Pinpoint the cell where the given text exists, returning its [x, y] midpoint coordinate. 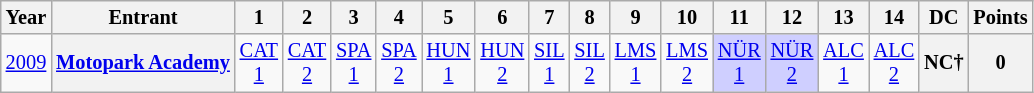
NÜR1 [740, 63]
SPA1 [354, 63]
6 [502, 17]
13 [843, 17]
9 [636, 17]
5 [449, 17]
Points [1000, 17]
Year [26, 17]
12 [792, 17]
1 [259, 17]
Motopark Academy [143, 63]
CAT1 [259, 63]
4 [398, 17]
2009 [26, 63]
LMS1 [636, 63]
LMS2 [687, 63]
CAT2 [307, 63]
NC† [944, 63]
8 [589, 17]
HUN2 [502, 63]
NÜR2 [792, 63]
3 [354, 17]
SPA2 [398, 63]
7 [549, 17]
10 [687, 17]
2 [307, 17]
0 [1000, 63]
SIL2 [589, 63]
14 [894, 17]
ALC2 [894, 63]
11 [740, 17]
DC [944, 17]
Entrant [143, 17]
SIL1 [549, 63]
HUN1 [449, 63]
ALC1 [843, 63]
